Identify which cell holds the provided text, then report its [X, Y] central coordinate. 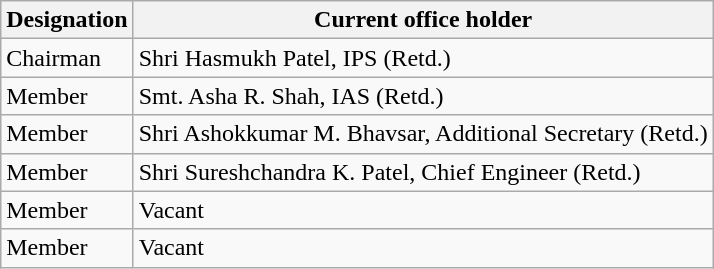
Shri Hasmukh Patel, IPS (Retd.) [423, 58]
Shri Sureshchandra K. Patel, Chief Engineer (Retd.) [423, 172]
Smt. Asha R. Shah, IAS (Retd.) [423, 96]
Shri Ashokkumar M. Bhavsar, Additional Secretary (Retd.) [423, 134]
Current office holder [423, 20]
Chairman [67, 58]
Designation [67, 20]
